Pinpoint the cell where the given text exists, returning its [X, Y] midpoint coordinate. 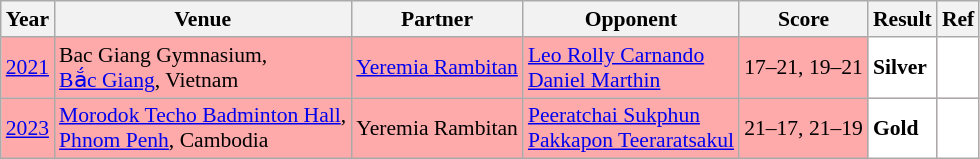
Leo Rolly Carnando Daniel Marthin [631, 68]
Partner [437, 19]
Peeratchai Sukphun Pakkapon Teeraratsakul [631, 128]
Gold [902, 128]
Bac Giang Gymnasium,Bắc Giang, Vietnam [202, 68]
2023 [28, 128]
Score [804, 19]
Venue [202, 19]
Morodok Techo Badminton Hall,Phnom Penh, Cambodia [202, 128]
Ref [958, 19]
2021 [28, 68]
Result [902, 19]
Silver [902, 68]
17–21, 19–21 [804, 68]
Year [28, 19]
Opponent [631, 19]
21–17, 21–19 [804, 128]
